Return the (x, y) coordinate for the center point of the cell that contains the specified text.  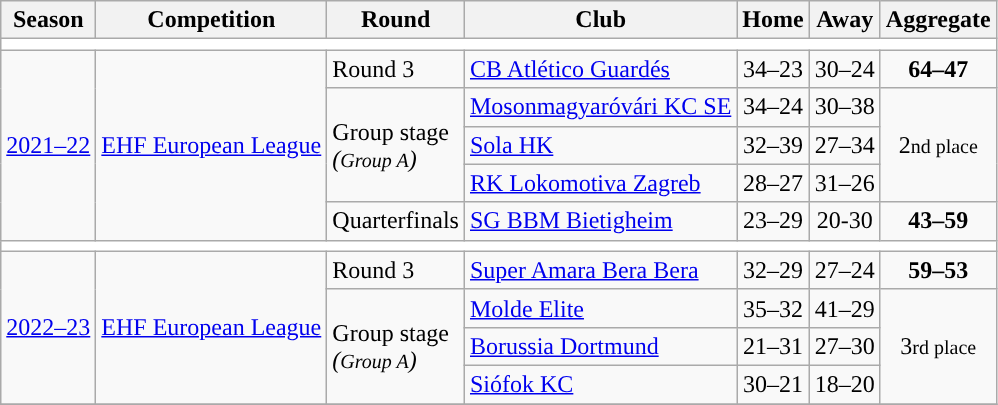
30–21 (773, 384)
Mosonmagyaróvári KC SE (600, 107)
59–53 (938, 270)
64–47 (938, 69)
Siófok KC (600, 384)
RK Lokomotiva Zagreb (600, 183)
28–27 (773, 183)
41–29 (844, 308)
43–59 (938, 221)
18–20 (844, 384)
2022–23 (48, 327)
34–23 (773, 69)
27–34 (844, 145)
Molde Elite (600, 308)
27–24 (844, 270)
2nd place (938, 145)
27–30 (844, 346)
2021–22 (48, 145)
Home (773, 20)
CB Atlético Guardés (600, 69)
Competition (212, 20)
32–29 (773, 270)
Season (48, 20)
23–29 (773, 221)
21–31 (773, 346)
Quarterfinals (396, 221)
31–26 (844, 183)
20-30 (844, 221)
Aggregate (938, 20)
30–38 (844, 107)
Sola HK (600, 145)
Borussia Dortmund (600, 346)
Away (844, 20)
30–24 (844, 69)
Round (396, 20)
34–24 (773, 107)
SG BBM Bietigheim (600, 221)
Club (600, 20)
3rd place (938, 346)
32–39 (773, 145)
35–32 (773, 308)
Super Amara Bera Bera (600, 270)
